Identify which cell holds the provided text, then report its (X, Y) central coordinate. 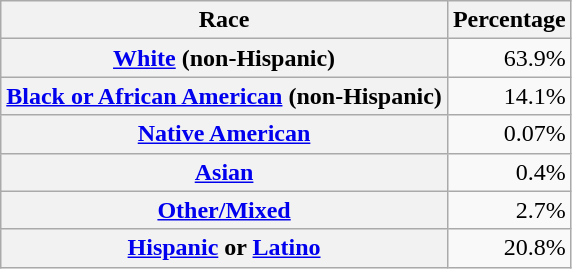
Percentage (509, 20)
Race (224, 20)
2.7% (509, 210)
0.07% (509, 134)
White (non-Hispanic) (224, 58)
63.9% (509, 58)
Other/Mixed (224, 210)
Asian (224, 172)
Black or African American (non-Hispanic) (224, 96)
0.4% (509, 172)
Hispanic or Latino (224, 248)
20.8% (509, 248)
Native American (224, 134)
14.1% (509, 96)
